Detect which cell encompasses the target text, then output its (X, Y) center coordinate. 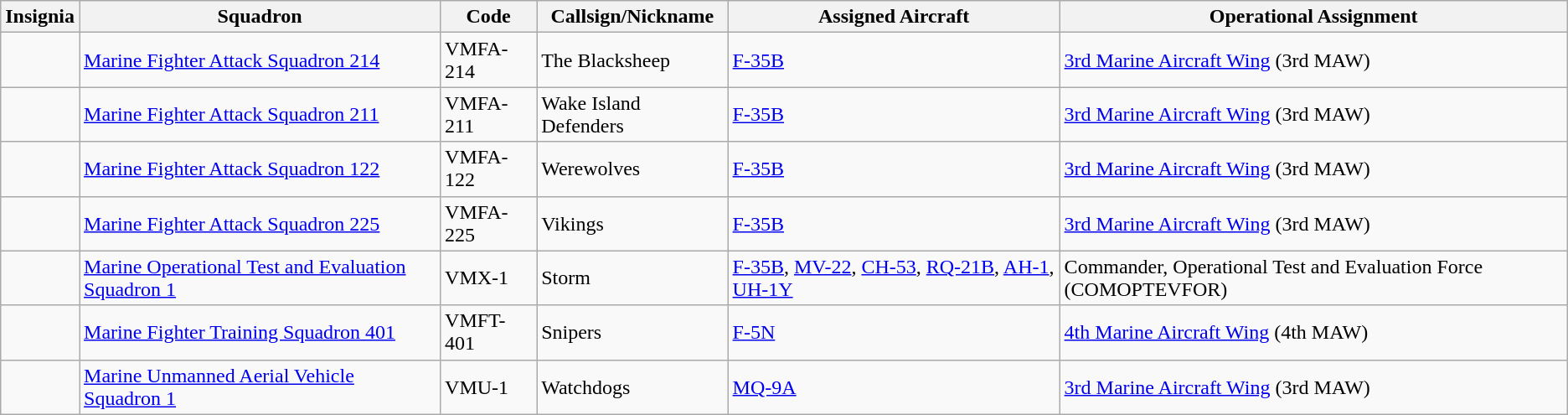
Operational Assignment (1313, 17)
Commander, Operational Test and Evaluation Force (COMOPTEVFOR) (1313, 278)
Callsign/Nickname (632, 17)
VMFA-225 (489, 223)
VMFA-214 (489, 60)
Vikings (632, 223)
Werewolves (632, 169)
Marine Fighter Attack Squadron 122 (260, 169)
The Blacksheep (632, 60)
Marine Fighter Attack Squadron 211 (260, 114)
Assigned Aircraft (894, 17)
Snipers (632, 332)
Storm (632, 278)
VMFT-401 (489, 332)
Marine Fighter Training Squadron 401 (260, 332)
Watchdogs (632, 387)
Wake Island Defenders (632, 114)
4th Marine Aircraft Wing (4th MAW) (1313, 332)
Marine Unmanned Aerial Vehicle Squadron 1 (260, 387)
F-5N (894, 332)
Marine Fighter Attack Squadron 214 (260, 60)
MQ-9A (894, 387)
Code (489, 17)
F-35B, MV-22, CH-53, RQ-21B, AH-1, UH-1Y (894, 278)
VMU-1 (489, 387)
VMX-1 (489, 278)
Squadron (260, 17)
Marine Fighter Attack Squadron 225 (260, 223)
VMFA-122 (489, 169)
VMFA-211 (489, 114)
Insignia (40, 17)
Marine Operational Test and Evaluation Squadron 1 (260, 278)
